Scan for the cell matching the given text and deliver its (X, Y) coordinate at center. 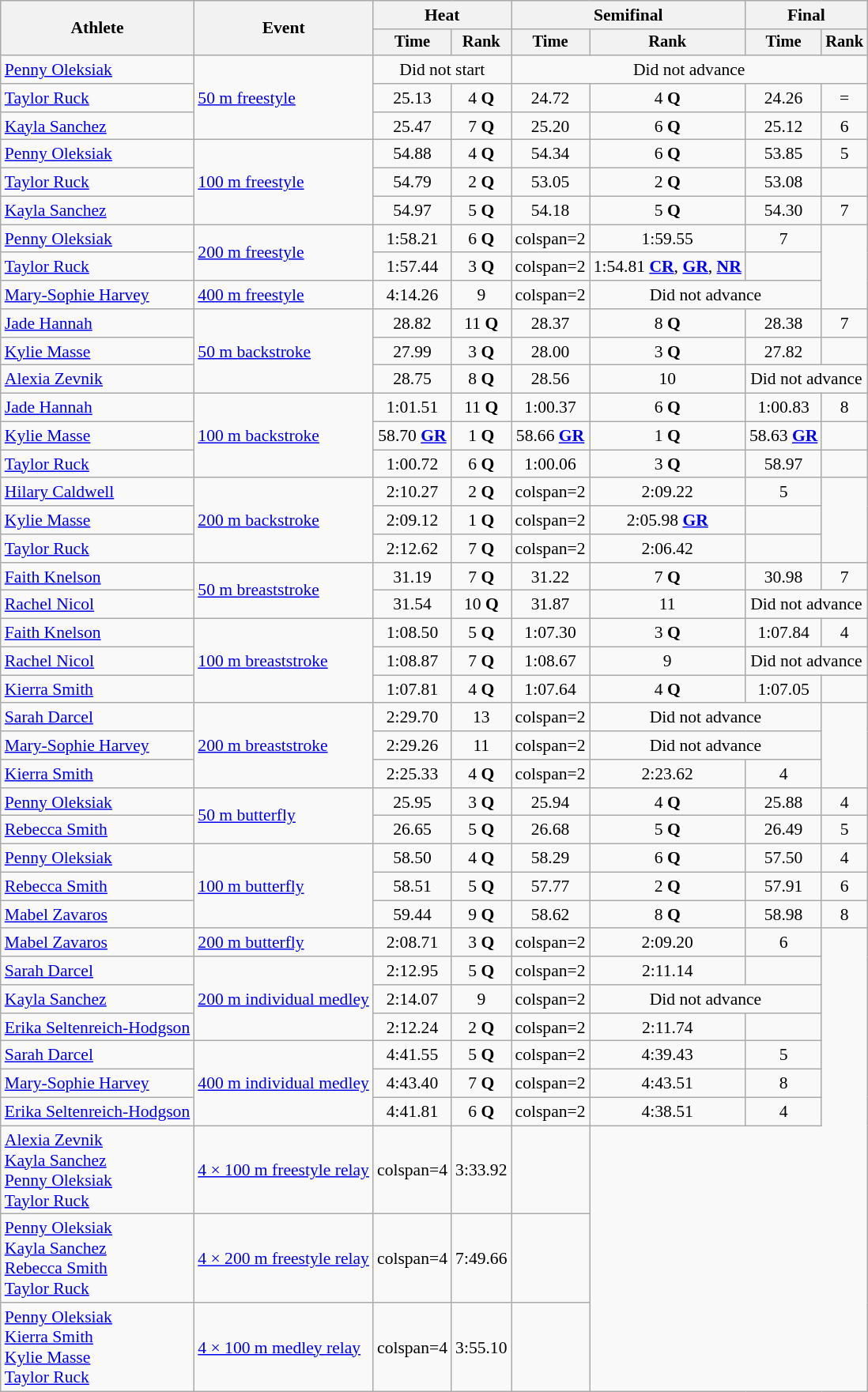
200 m backstroke (283, 520)
2:09.20 (667, 943)
53.85 (783, 154)
400 m freestyle (283, 295)
13 (481, 718)
Penny OleksiakKayla SanchezRebecca SmithTaylor Ruck (98, 1258)
2:11.74 (667, 1028)
53.08 (783, 183)
30.98 (783, 577)
25.95 (413, 802)
2:29.26 (413, 745)
50 m butterfly (283, 816)
Penny OleksiakKierra SmithKylie MasseTaylor Ruck (98, 1347)
58.51 (413, 887)
1:00.37 (550, 408)
4:38.51 (667, 1112)
26.65 (413, 830)
24.26 (783, 98)
4 × 100 m freestyle relay (283, 1170)
24.72 (550, 98)
1:07.30 (550, 633)
1:07.64 (550, 689)
4:41.55 (413, 1055)
2:06.42 (667, 549)
54.88 (413, 154)
59.44 (413, 915)
Event (283, 28)
2:23.62 (667, 774)
2:10.27 (413, 492)
2:25.33 (413, 774)
400 m individual medley (283, 1083)
50 m backstroke (283, 351)
58.63 GR (783, 436)
58.62 (550, 915)
200 m butterfly (283, 943)
25.20 (550, 126)
28.56 (550, 379)
10 (667, 379)
28.82 (413, 323)
1:00.06 (550, 464)
2:29.70 (413, 718)
57.77 (550, 887)
Did not start (443, 70)
1:01.51 (413, 408)
58.70 GR (413, 436)
= (844, 98)
54.34 (550, 154)
28.37 (550, 323)
2:14.07 (413, 999)
Alexia ZevnikKayla SanchezPenny OleksiakTaylor Ruck (98, 1170)
54.18 (550, 211)
4 × 200 m freestyle relay (283, 1258)
58.29 (550, 858)
1:07.81 (413, 689)
26.49 (783, 830)
2:12.62 (413, 549)
25.13 (413, 98)
27.82 (783, 352)
1:07.05 (783, 689)
2:08.71 (413, 943)
100 m breaststroke (283, 661)
2:12.95 (413, 971)
31.19 (413, 577)
Hilary Caldwell (98, 492)
58.66 GR (550, 436)
4:41.81 (413, 1112)
1:59.55 (667, 239)
4 × 100 m medley relay (283, 1347)
100 m butterfly (283, 887)
58.98 (783, 915)
31.54 (413, 605)
1:08.67 (550, 662)
Alexia Zevnik (98, 379)
3:33.92 (481, 1170)
28.00 (550, 352)
2:05.98 GR (667, 520)
57.91 (783, 887)
2:09.12 (413, 520)
1:58.21 (413, 239)
Final (806, 15)
7:49.66 (481, 1258)
1:00.83 (783, 408)
1:00.72 (413, 464)
200 m individual medley (283, 999)
Heat (443, 15)
31.22 (550, 577)
25.47 (413, 126)
25.12 (783, 126)
2:09.22 (667, 492)
28.75 (413, 379)
1:54.81 CR, GR, NR (667, 267)
27.99 (413, 352)
28.38 (783, 323)
200 m breaststroke (283, 746)
50 m freestyle (283, 98)
2:12.24 (413, 1028)
3:55.10 (481, 1347)
54.97 (413, 211)
100 m backstroke (283, 436)
25.88 (783, 802)
200 m freestyle (283, 253)
4:43.51 (667, 1084)
2:11.14 (667, 971)
58.50 (413, 858)
10 Q (481, 605)
1:08.87 (413, 662)
57.50 (783, 858)
54.79 (413, 183)
Athlete (98, 28)
Semifinal (628, 15)
4:14.26 (413, 295)
25.94 (550, 802)
1:08.50 (413, 633)
31.87 (550, 605)
26.68 (550, 830)
1:57.44 (413, 267)
58.97 (783, 464)
50 m breaststroke (283, 591)
1:07.84 (783, 633)
4:39.43 (667, 1055)
4:43.40 (413, 1084)
9 Q (481, 915)
54.30 (783, 211)
53.05 (550, 183)
100 m freestyle (283, 182)
